Output the (X, Y) coordinate of the center of the cell containing the given text.  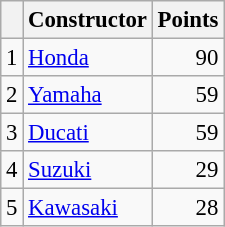
3 (12, 133)
Ducati (88, 133)
29 (188, 170)
2 (12, 95)
Points (188, 20)
Yamaha (88, 95)
Suzuki (88, 170)
Kawasaki (88, 208)
4 (12, 170)
90 (188, 58)
Constructor (88, 20)
Honda (88, 58)
28 (188, 208)
5 (12, 208)
1 (12, 58)
